Locate the cell with the specified text and output its (X, Y) center coordinate. 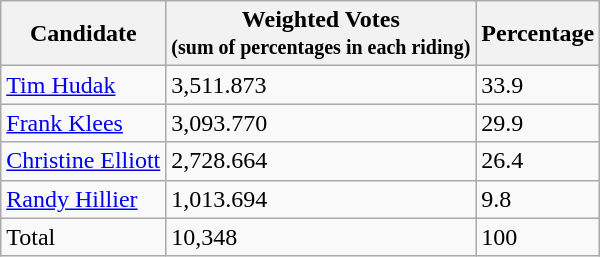
3,511.873 (321, 85)
Weighted Votes(sum of percentages in each riding) (321, 34)
Frank Klees (84, 123)
Candidate (84, 34)
9.8 (538, 199)
33.9 (538, 85)
Tim Hudak (84, 85)
1,013.694 (321, 199)
26.4 (538, 161)
2,728.664 (321, 161)
10,348 (321, 237)
3,093.770 (321, 123)
Total (84, 237)
29.9 (538, 123)
100 (538, 237)
Christine Elliott (84, 161)
Randy Hillier (84, 199)
Percentage (538, 34)
